Pinpoint the cell where the given text exists, returning its (x, y) midpoint coordinate. 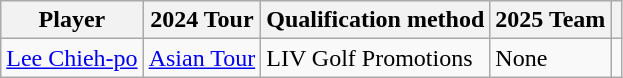
2024 Tour (202, 20)
2025 Team (550, 20)
Qualification method (376, 20)
Player (72, 20)
Asian Tour (202, 58)
LIV Golf Promotions (376, 58)
None (550, 58)
Lee Chieh-po (72, 58)
